Locate the cell with the specified text and output its [x, y] center coordinate. 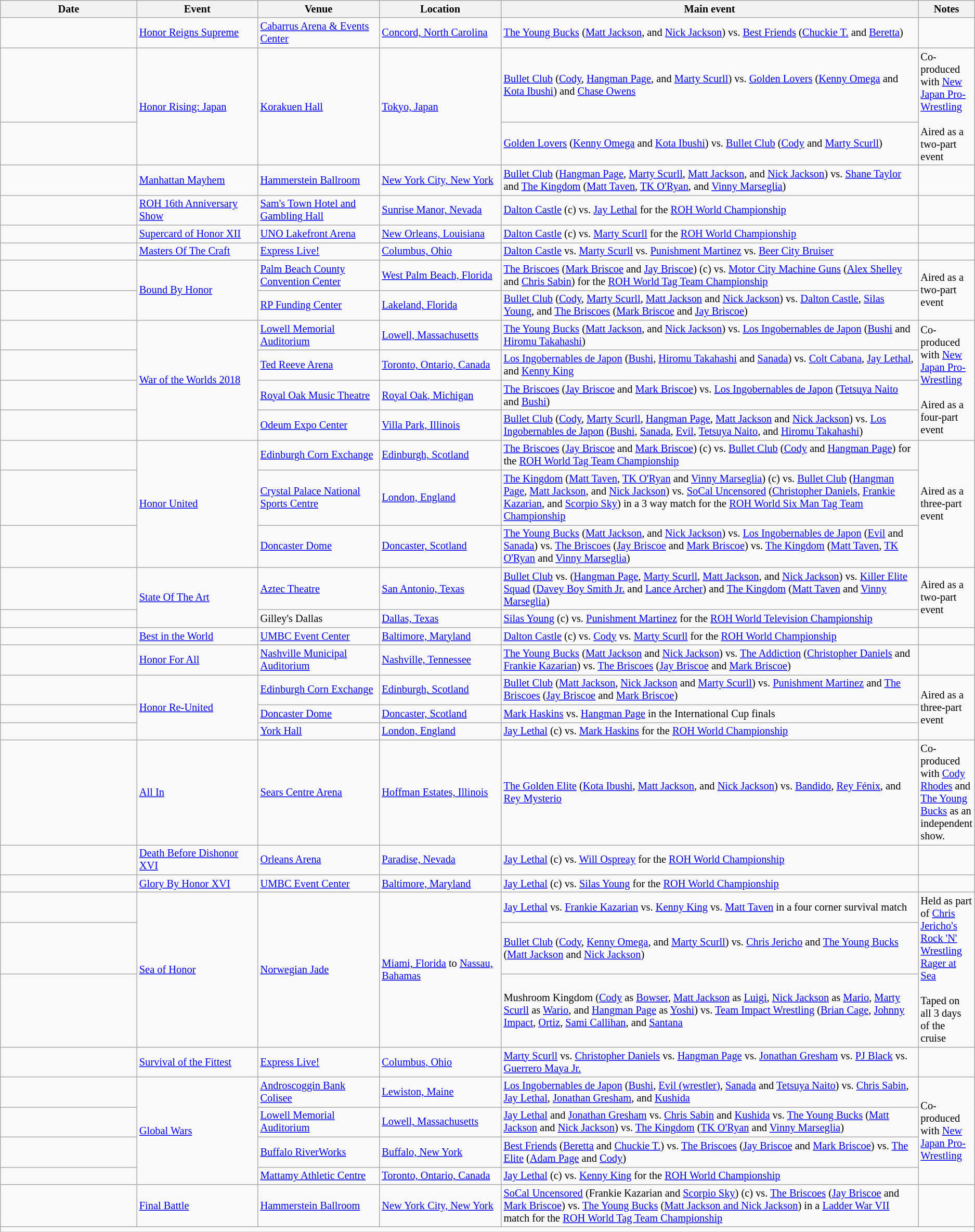
Buffalo RiverWorks [319, 1152]
Lakeland, Florida [440, 305]
Final Battle [198, 1205]
Norwegian Jade [319, 969]
Buffalo, New York [440, 1152]
Jay Lethal (c) vs. Mark Haskins for the ROH World Championship [710, 731]
Honor Reigns Supreme [198, 33]
Odeum Expo Center [319, 425]
Bullet Club (Cody, Hangman Page, and Marty Scurll) vs. Golden Lovers (Kenny Omega and Kota Ibushi) and Chase Owens [710, 85]
Korakuen Hall [319, 107]
Lewiston, Maine [440, 1092]
Venue [319, 9]
Co-produced with New Japan Pro-WrestlingAired as a four-part event [946, 380]
Jay Lethal (c) vs. Will Ospreay for the ROH World Championship [710, 860]
Nashville Municipal Auditorium [319, 660]
Sears Centre Arena [319, 792]
Honor Re-United [198, 707]
Mark Haskins vs. Hangman Page in the International Cup finals [710, 714]
ROH 16th Anniversary Show [198, 210]
Silas Young (c) vs. Punishment Martinez for the ROH World Television Championship [710, 618]
Dalton Castle (c) vs. Cody vs. Marty Scurll for the ROH World Championship [710, 636]
Sunrise Manor, Nevada [440, 210]
Date [69, 9]
Nashville, Tennessee [440, 660]
Dalton Castle vs. Marty Scurll vs. Punishment Martinez vs. Beer City Bruiser [710, 251]
UNO Lakefront Arena [319, 234]
York Hall [319, 731]
Androscoggin Bank Colisee [319, 1092]
Hoffman Estates, Illinois [440, 792]
Manhattan Mayhem [198, 180]
Co-produced with New Japan Pro-Wrestling [946, 1131]
Villa Park, Illinois [440, 425]
The Golden Elite (Kota Ibushi, Matt Jackson, and Nick Jackson) vs. Bandido, Rey Fénix, and Rey Mysterio [710, 792]
Mattamy Athletic Centre [319, 1176]
San Antonio, Texas [440, 589]
Best in the World [198, 636]
The Briscoes (Jay Briscoe and Mark Briscoe) vs. Los Ingobernables de Japon (Tetsuya Naito and Bushi) [710, 395]
All In [198, 792]
Jay Lethal vs. Frankie Kazarian vs. Kenny King vs. Matt Taven in a four corner survival match [710, 907]
The Young Bucks (Matt Jackson, and Nick Jackson) vs. Los Ingobernables de Japon (Bushi and Hiromu Takahashi) [710, 335]
The Briscoes (Mark Briscoe and Jay Briscoe) (c) vs. Motor City Machine Guns (Alex Shelley and Chris Sabin) for the ROH World Tag Team Championship [710, 275]
Honor United [198, 503]
Los Ingobernables de Japon (Bushi, Hiromu Takahashi and Sanada) vs. Colt Cabana, Jay Lethal, and Kenny King [710, 365]
Main event [710, 9]
Palm Beach County Convention Center [319, 275]
The Briscoes (Jay Briscoe and Mark Briscoe) (c) vs. Bullet Club (Cody and Hangman Page) for the ROH World Tag Team Championship [710, 455]
Event [198, 9]
New Orleans, Louisiana [440, 234]
Global Wars [198, 1131]
Co-produced with New Japan Pro-WrestlingAired as a two-part event [946, 107]
Glory By Honor XVI [198, 884]
Location [440, 9]
The Young Bucks (Matt Jackson, and Nick Jackson) vs. Best Friends (Chuckie T. and Beretta) [710, 33]
Gilley's Dallas [319, 618]
Bound By Honor [198, 290]
Golden Lovers (Kenny Omega and Kota Ibushi) vs. Bullet Club (Cody and Marty Scurll) [710, 144]
Los Ingobernables de Japon (Bushi, Evil (wrestler), Sanada and Tetsuya Naito) vs. Chris Sabin, Jay Lethal, Jonathan Gresham, and Kushida [710, 1092]
Masters Of The Craft [198, 251]
Dallas, Texas [440, 618]
Notes [946, 9]
Bullet Club (Cody, Kenny Omega, and Marty Scurll) vs. Chris Jericho and The Young Bucks (Matt Jackson and Nick Jackson) [710, 948]
Jay Lethal (c) vs. Kenny King for the ROH World Championship [710, 1176]
Death Before Dishonor XVI [198, 860]
Miami, Florida to Nassau, Bahamas [440, 969]
Royal Oak, Michigan [440, 395]
Dalton Castle (c) vs. Marty Scurll for the ROH World Championship [710, 234]
Honor For All [198, 660]
Orleans Arena [319, 860]
Crystal Palace National Sports Centre [319, 498]
Aztec Theatre [319, 589]
Supercard of Honor XII [198, 234]
Sea of Honor [198, 969]
RP Funding Center [319, 305]
Paradise, Nevada [440, 860]
Dalton Castle (c) vs. Jay Lethal for the ROH World Championship [710, 210]
Bullet Club (Matt Jackson, Nick Jackson and Marty Scurll) vs. Punishment Martinez and The Briscoes (Jay Briscoe and Mark Briscoe) [710, 690]
West Palm Beach, Florida [440, 275]
Co-produced with Cody Rhodes and The Young Bucks as an independent show. [946, 792]
State Of The Art [198, 597]
Honor Rising: Japan [198, 107]
Cabarrus Arena & Events Center [319, 33]
Sam's Town Hotel and Gambling Hall [319, 210]
Concord, North Carolina [440, 33]
Jay Lethal (c) vs. Silas Young for the ROH World Championship [710, 884]
Marty Scurll vs. Christopher Daniels vs. Hangman Page vs. Jonathan Gresham vs. PJ Black vs. Guerrero Maya Jr. [710, 1062]
War of the Worlds 2018 [198, 380]
Bullet Club (Cody, Marty Scurll, Matt Jackson and Nick Jackson) vs. Dalton Castle, Silas Young, and The Briscoes (Mark Briscoe and Jay Briscoe) [710, 305]
Held as part of Chris Jericho's Rock 'N' Wrestling Rager at SeaTaped on all 3 days of the cruise [946, 969]
Royal Oak Music Theatre [319, 395]
Ted Reeve Arena [319, 365]
Best Friends (Beretta and Chuckie T.) vs. The Briscoes (Jay Briscoe and Mark Briscoe) vs. The Elite (Adam Page and Cody) [710, 1152]
Tokyo, Japan [440, 107]
Survival of the Fittest [198, 1062]
